For the text-containing cell, return its midpoint in [X, Y] coordinate format. 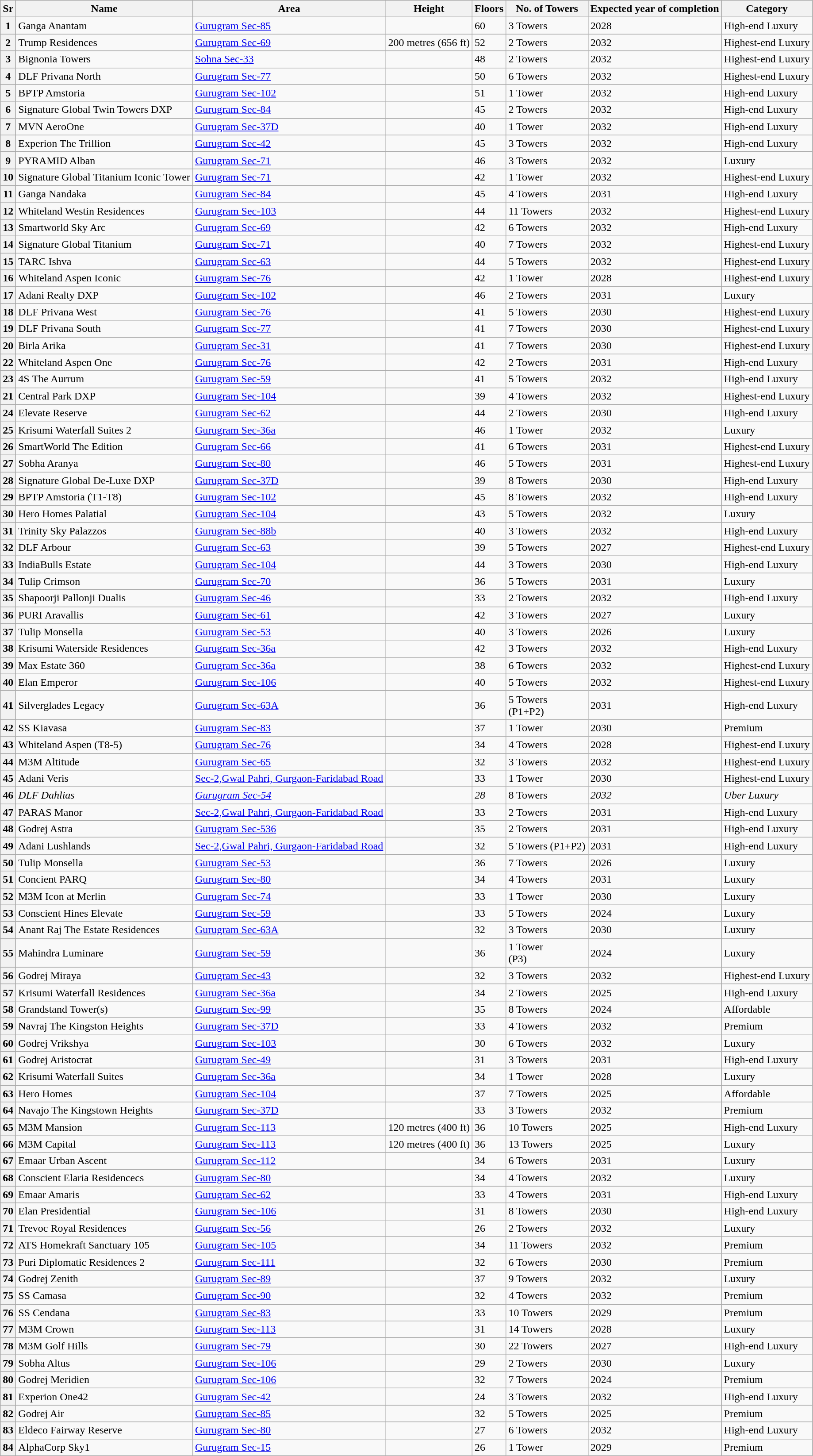
58 [8, 1009]
Trump Residences [104, 42]
Godrej Meridien [104, 1380]
Concient PARQ [104, 880]
Gurugram Sec-66 [289, 446]
Gurugram Sec-61 [289, 615]
Gurugram Sec-56 [289, 1228]
Krisumi Waterfall Suites [104, 1077]
15 [8, 261]
DLF Privana North [104, 76]
Gurugram Sec-536 [289, 829]
14 [8, 245]
Category [767, 9]
76 [8, 1313]
5 Towers (P1+P2) [547, 846]
ATS Homekraft Sanctuary 105 [104, 1245]
Smartworld Sky Arc [104, 228]
4S The Aurrum [104, 379]
M3M Golf Hills [104, 1346]
11 [8, 194]
14 Towers [547, 1329]
Gurugram Sec-43 [289, 976]
Gurugram Sec-99 [289, 1009]
5 Towers(P1+P2) [547, 705]
9 Towers [547, 1279]
Adani Veris [104, 779]
Gurugram Sec-74 [289, 896]
Expected year of completion [655, 9]
Gurugram Sec-65 [289, 761]
Floors [489, 9]
Gurugram Sec-46 [289, 598]
12 [8, 211]
64 [8, 1110]
10 [8, 177]
M3M Capital [104, 1144]
80 [8, 1380]
22 Towers [547, 1346]
66 [8, 1144]
21 [8, 396]
3 [8, 59]
Whiteland Aspen Iconic [104, 278]
Hero Homes [104, 1094]
Trinity Sky Palazzos [104, 531]
61 [8, 1060]
Gurugram Sec-89 [289, 1279]
53 [8, 913]
65 [8, 1127]
Elan Presidential [104, 1211]
Krisumi Waterfall Residences [104, 992]
19 [8, 329]
83 [8, 1430]
5 [8, 93]
Signature Global Titanium [104, 245]
1 [8, 26]
Emaar Urban Ascent [104, 1161]
Gurugram Sec-49 [289, 1060]
67 [8, 1161]
Krisumi Waterfall Suites 2 [104, 430]
Gurugram Sec-54 [289, 795]
62 [8, 1077]
75 [8, 1295]
6 [8, 110]
77 [8, 1329]
Gurugram Sec-70 [289, 581]
SS Cendana [104, 1313]
Mahindra Luminare [104, 953]
Navajo The Kingstown Heights [104, 1110]
Birla Arika [104, 346]
Gurugram Sec-112 [289, 1161]
Central Park DXP [104, 396]
M3M Crown [104, 1329]
1 Tower(P3) [547, 953]
79 [8, 1363]
54 [8, 930]
49 [8, 846]
Gurugram Sec-105 [289, 1245]
84 [8, 1447]
Signature Global De-Luxe DXP [104, 480]
59 [8, 1026]
73 [8, 1262]
47 [8, 812]
Shapoorji Pallonji Dualis [104, 598]
Conscient Hines Elevate [104, 913]
Trevoc Royal Residences [104, 1228]
13 [8, 228]
Tulip Crimson [104, 581]
BPTP Amstoria [104, 93]
Godrej Miraya [104, 976]
PURI Aravallis [104, 615]
PYRAMID Alban [104, 160]
2 [8, 42]
Krisumi Waterside Residences [104, 649]
Godrej Zenith [104, 1279]
70 [8, 1211]
22 [8, 362]
Experion One42 [104, 1397]
72 [8, 1245]
Name [104, 9]
Uber Luxury [767, 795]
13 Towers [547, 1144]
Eldeco Fairway Reserve [104, 1430]
Gurugram Sec-15 [289, 1447]
Sobha Altus [104, 1363]
Anant Raj The Estate Residences [104, 930]
56 [8, 976]
Adani Realty DXP [104, 295]
82 [8, 1414]
Whiteland Aspen (T8-5) [104, 745]
Godrej Air [104, 1414]
M3M Mansion [104, 1127]
TARC Ishva [104, 261]
DLF Dahlias [104, 795]
Gurugram Sec-111 [289, 1262]
PARAS Manor [104, 812]
DLF Privana West [104, 312]
BPTP Amstoria (T1-T8) [104, 497]
Area [289, 9]
M3M Altitude [104, 761]
Adani Lushlands [104, 846]
20 [8, 346]
Ganga Nandaka [104, 194]
DLF Arbour [104, 548]
Gurugram Sec-88b [289, 531]
Godrej Astra [104, 829]
Ganga Anantam [104, 26]
7 [8, 127]
MVN AeroOne [104, 127]
Gurugram Sec-90 [289, 1295]
78 [8, 1346]
74 [8, 1279]
Emaar Amaris [104, 1195]
Godrej Aristocrat [104, 1060]
69 [8, 1195]
SS Kiavasa [104, 728]
Navraj The Kingston Heights [104, 1026]
IndiaBulls Estate [104, 565]
Max Estate 360 [104, 665]
Elan Emperor [104, 682]
63 [8, 1094]
16 [8, 278]
81 [8, 1397]
No. of Towers [547, 9]
17 [8, 295]
Godrej Vrikshya [104, 1043]
9 [8, 160]
23 [8, 379]
57 [8, 992]
Hero Homes Palatial [104, 514]
Bignonia Towers [104, 59]
Signature Global Twin Towers DXP [104, 110]
AlphaCorp Sky1 [104, 1447]
18 [8, 312]
Height [429, 9]
Whiteland Aspen One [104, 362]
Gurugram Sec-79 [289, 1346]
Experion The Trillion [104, 143]
55 [8, 953]
Elevate Reserve [104, 413]
Gurugram Sec-31 [289, 346]
DLF Privana South [104, 329]
Silverglades Legacy [104, 705]
8 [8, 143]
4 [8, 76]
Sohna Sec-33 [289, 59]
Signature Global Titanium Iconic Tower [104, 177]
Puri Diplomatic Residences 2 [104, 1262]
Conscient Elaria Residencecs [104, 1178]
SmartWorld The Edition [104, 446]
200 metres (656 ft) [429, 42]
Sr [8, 9]
68 [8, 1178]
Grandstand Tower(s) [104, 1009]
M3M Icon at Merlin [104, 896]
Sobha Aranya [104, 463]
Whiteland Westin Residences [104, 211]
71 [8, 1228]
SS Camasa [104, 1295]
25 [8, 430]
